Return [X, Y] of the center of cell containing provided text 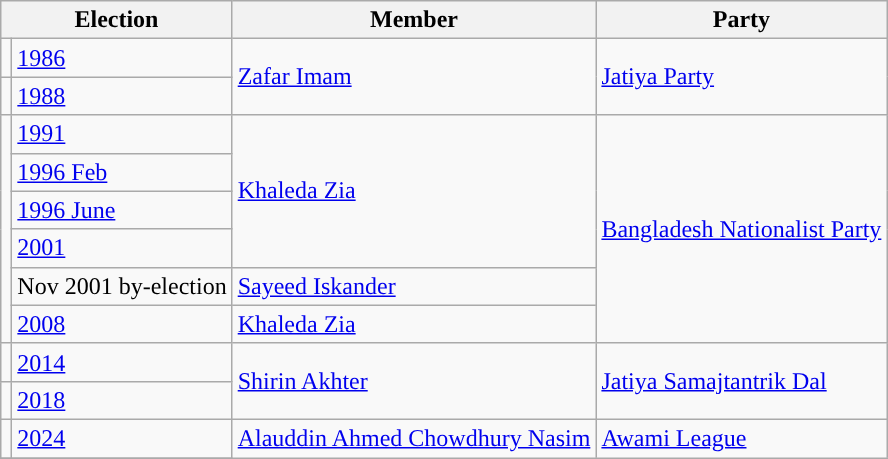
Jatiya Samajtantrik Dal [742, 381]
Awami League [742, 438]
2024 [122, 438]
Bangladesh Nationalist Party [742, 229]
Nov 2001 by-election [122, 286]
Alauddin Ahmed Chowdhury Nasim [414, 438]
Member [414, 20]
2008 [122, 324]
1996 Feb [122, 172]
Zafar Imam [414, 77]
Party [742, 20]
Shirin Akhter [414, 381]
Sayeed Iskander [414, 286]
2018 [122, 400]
2001 [122, 248]
1986 [122, 58]
Jatiya Party [742, 77]
1988 [122, 96]
1996 June [122, 210]
1991 [122, 134]
2014 [122, 362]
Election [116, 20]
